Provide the (x, y) coordinate of the cell's center where the given text is located.  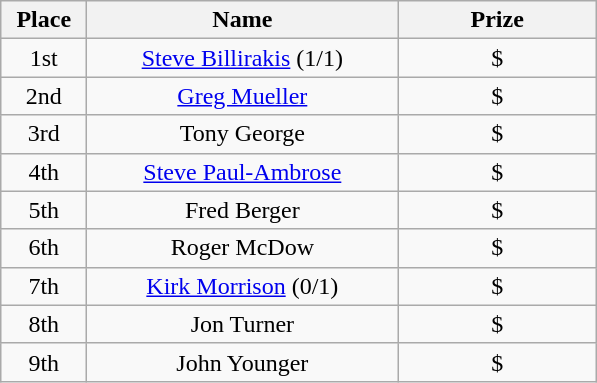
3rd (44, 134)
9th (44, 362)
Name (242, 20)
John Younger (242, 362)
7th (44, 286)
5th (44, 210)
Roger McDow (242, 248)
Steve Paul-Ambrose (242, 172)
8th (44, 324)
4th (44, 172)
1st (44, 58)
Fred Berger (242, 210)
Prize (498, 20)
6th (44, 248)
Kirk Morrison (0/1) (242, 286)
2nd (44, 96)
Greg Mueller (242, 96)
Place (44, 20)
Steve Billirakis (1/1) (242, 58)
Jon Turner (242, 324)
Tony George (242, 134)
